Identify which cell holds the provided text, then report its (X, Y) central coordinate. 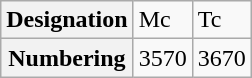
3670 (222, 58)
Mc (162, 20)
Tc (222, 20)
3570 (162, 58)
Designation (67, 20)
Numbering (67, 58)
